For the text-containing cell, return its midpoint in (X, Y) coordinate format. 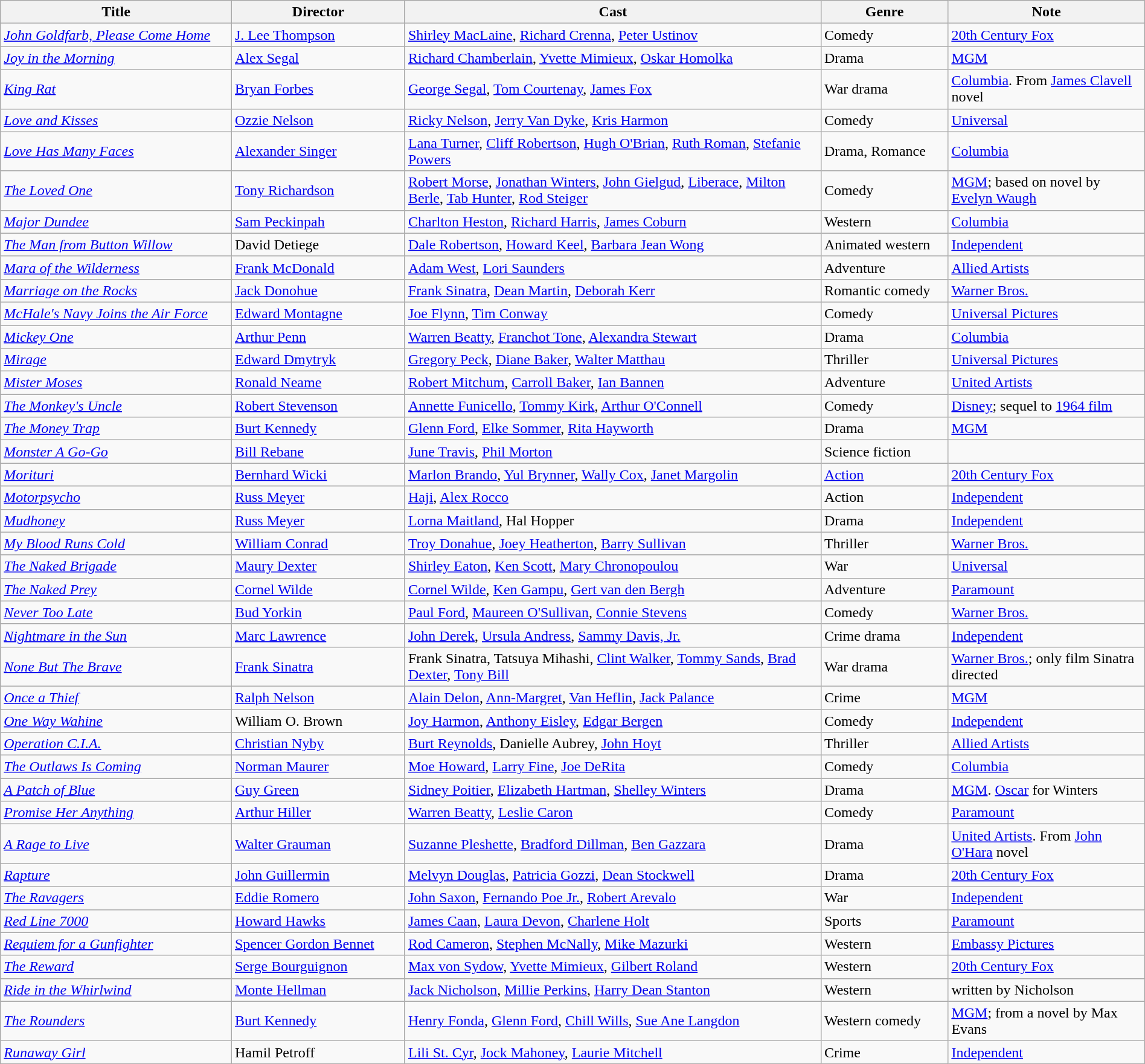
Burt Reynolds, Danielle Aubrey, John Hoyt (612, 744)
The Loved One (116, 191)
Sports (884, 921)
Never Too Late (116, 612)
Major Dundee (116, 222)
The Ravagers (116, 898)
Promise Her Anything (116, 813)
Christian Nyby (318, 744)
Jack Nicholson, Millie Perkins, Harry Dean Stanton (612, 990)
Runaway Girl (116, 1052)
The Reward (116, 967)
Edward Montagne (318, 313)
Eddie Romero (318, 898)
Bryan Forbes (318, 89)
Alain Delon, Ann-Margret, Van Heflin, Jack Palance (612, 697)
John Guillermin (318, 875)
Robert Morse, Jonathan Winters, John Gielgud, Liberace, Milton Berle, Tab Hunter, Rod Steiger (612, 191)
written by Nicholson (1046, 990)
Henry Fonda, Glenn Ford, Chill Wills, Sue Ane Langdon (612, 1021)
Alex Segal (318, 58)
Sidney Poitier, Elizabeth Hartman, Shelley Winters (612, 790)
Monster A Go-Go (116, 452)
Jack Donohue (318, 290)
Frank Sinatra, Dean Martin, Deborah Kerr (612, 290)
Rod Cameron, Stephen McNally, Mike Mazurki (612, 944)
Dale Robertson, Howard Keel, Barbara Jean Wong (612, 245)
Western comedy (884, 1021)
The Naked Prey (116, 589)
Drama, Romance (884, 151)
Operation C.I.A. (116, 744)
Mara of the Wilderness (116, 268)
Warren Beatty, Leslie Caron (612, 813)
Richard Chamberlain, Yvette Mimieux, Oskar Homolka (612, 58)
Cornel Wilde (318, 589)
Spencer Gordon Bennet (318, 944)
Marc Lawrence (318, 635)
Serge Bourguignon (318, 967)
Troy Donahue, Joey Heatherton, Barry Sullivan (612, 543)
Requiem for a Gunfighter (116, 944)
Mickey One (116, 336)
Morituri (116, 475)
None But The Brave (116, 667)
The Outlaws Is Coming (116, 767)
Ronald Neame (318, 383)
King Rat (116, 89)
Warner Bros.; only film Sinatra directed (1046, 667)
The Monkey's Uncle (116, 406)
David Detiege (318, 245)
Robert Mitchum, Carroll Baker, Ian Bannen (612, 383)
Frank Sinatra, Tatsuya Mihashi, Clint Walker, Tommy Sands, Brad Dexter, Tony Bill (612, 667)
Max von Sydow, Yvette Mimieux, Gilbert Roland (612, 967)
Cornel Wilde, Ken Gampu, Gert van den Bergh (612, 589)
John Goldfarb, Please Come Home (116, 35)
Columbia. From James Clavell novel (1046, 89)
Shirley MacLaine, Richard Crenna, Peter Ustinov (612, 35)
John Saxon, Fernando Poe Jr., Robert Arevalo (612, 898)
MGM. Oscar for Winters (1046, 790)
Howard Hawks (318, 921)
A Rage to Live (116, 844)
Joe Flynn, Tim Conway (612, 313)
Lorna Maitland, Hal Hopper (612, 521)
Adam West, Lori Saunders (612, 268)
Lana Turner, Cliff Robertson, Hugh O'Brian, Ruth Roman, Stefanie Powers (612, 151)
Bill Rebane (318, 452)
Animated western (884, 245)
John Derek, Ursula Andress, Sammy Davis, Jr. (612, 635)
One Way Wahine (116, 720)
Paul Ford, Maureen O'Sullivan, Connie Stevens (612, 612)
Embassy Pictures (1046, 944)
Tony Richardson (318, 191)
Marriage on the Rocks (116, 290)
Alexander Singer (318, 151)
Glenn Ford, Elke Sommer, Rita Hayworth (612, 429)
Arthur Penn (318, 336)
Rapture (116, 875)
Ozzie Nelson (318, 120)
Title (116, 12)
Cast (612, 12)
Gregory Peck, Diane Baker, Walter Matthau (612, 360)
Haji, Alex Rocco (612, 498)
Ride in the Whirlwind (116, 990)
The Man from Button Willow (116, 245)
United Artists (1046, 383)
Ricky Nelson, Jerry Van Dyke, Kris Harmon (612, 120)
MGM; based on novel by Evelyn Waugh (1046, 191)
Sam Peckinpah (318, 222)
Hamil Petroff (318, 1052)
Love and Kisses (116, 120)
Shirley Eaton, Ken Scott, Mary Chronopoulou (612, 566)
Moe Howard, Larry Fine, Joe DeRita (612, 767)
Annette Funicello, Tommy Kirk, Arthur O'Connell (612, 406)
MGM; from a novel by Max Evans (1046, 1021)
Disney; sequel to 1964 film (1046, 406)
Robert Stevenson (318, 406)
Warren Beatty, Franchot Tone, Alexandra Stewart (612, 336)
Joy in the Morning (116, 58)
Charlton Heston, Richard Harris, James Coburn (612, 222)
Lili St. Cyr, Jock Mahoney, Laurie Mitchell (612, 1052)
Crime drama (884, 635)
The Rounders (116, 1021)
Walter Grauman (318, 844)
Motorpsycho (116, 498)
A Patch of Blue (116, 790)
Maury Dexter (318, 566)
Bernhard Wicki (318, 475)
My Blood Runs Cold (116, 543)
Love Has Many Faces (116, 151)
Mudhoney (116, 521)
Monte Hellman (318, 990)
Mirage (116, 360)
J. Lee Thompson (318, 35)
Note (1046, 12)
Genre (884, 12)
The Money Trap (116, 429)
William Conrad (318, 543)
George Segal, Tom Courtenay, James Fox (612, 89)
Edward Dmytryk (318, 360)
James Caan, Laura Devon, Charlene Holt (612, 921)
Bud Yorkin (318, 612)
Mister Moses (116, 383)
McHale's Navy Joins the Air Force (116, 313)
Director (318, 12)
Ralph Nelson (318, 697)
Nightmare in the Sun (116, 635)
Science fiction (884, 452)
Norman Maurer (318, 767)
United Artists. From John O'Hara novel (1046, 844)
June Travis, Phil Morton (612, 452)
Melvyn Douglas, Patricia Gozzi, Dean Stockwell (612, 875)
Arthur Hiller (318, 813)
Suzanne Pleshette, Bradford Dillman, Ben Gazzara (612, 844)
Once a Thief (116, 697)
The Naked Brigade (116, 566)
Romantic comedy (884, 290)
William O. Brown (318, 720)
Frank McDonald (318, 268)
Frank Sinatra (318, 667)
Joy Harmon, Anthony Eisley, Edgar Bergen (612, 720)
Red Line 7000 (116, 921)
Marlon Brando, Yul Brynner, Wally Cox, Janet Margolin (612, 475)
Guy Green (318, 790)
